Find where the given text appears and provide that cell's center as [X, Y] coordinate. 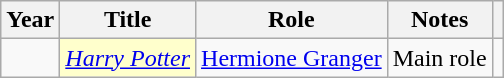
Harry Potter [128, 58]
Notes [440, 20]
Main role [440, 58]
Hermione Granger [292, 58]
Role [292, 20]
Year [30, 20]
Title [128, 20]
